Locate the cell with the specified text and output its (x, y) center coordinate. 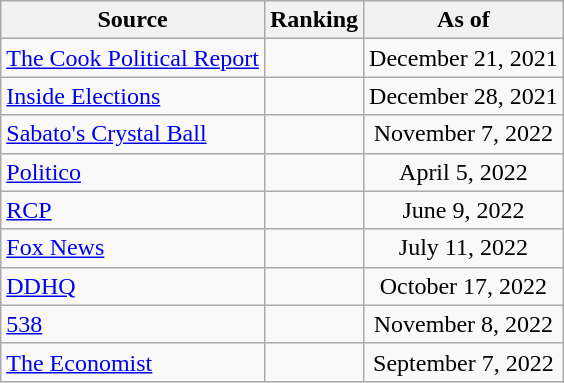
October 17, 2022 (464, 286)
The Economist (133, 362)
November 8, 2022 (464, 324)
June 9, 2022 (464, 210)
December 28, 2021 (464, 96)
The Cook Political Report (133, 58)
September 7, 2022 (464, 362)
RCP (133, 210)
November 7, 2022 (464, 134)
538 (133, 324)
Politico (133, 172)
Inside Elections (133, 96)
Sabato's Crystal Ball (133, 134)
April 5, 2022 (464, 172)
Source (133, 20)
As of (464, 20)
December 21, 2021 (464, 58)
Ranking (314, 20)
July 11, 2022 (464, 248)
Fox News (133, 248)
DDHQ (133, 286)
